Identify which cell holds the provided text, then report its (x, y) central coordinate. 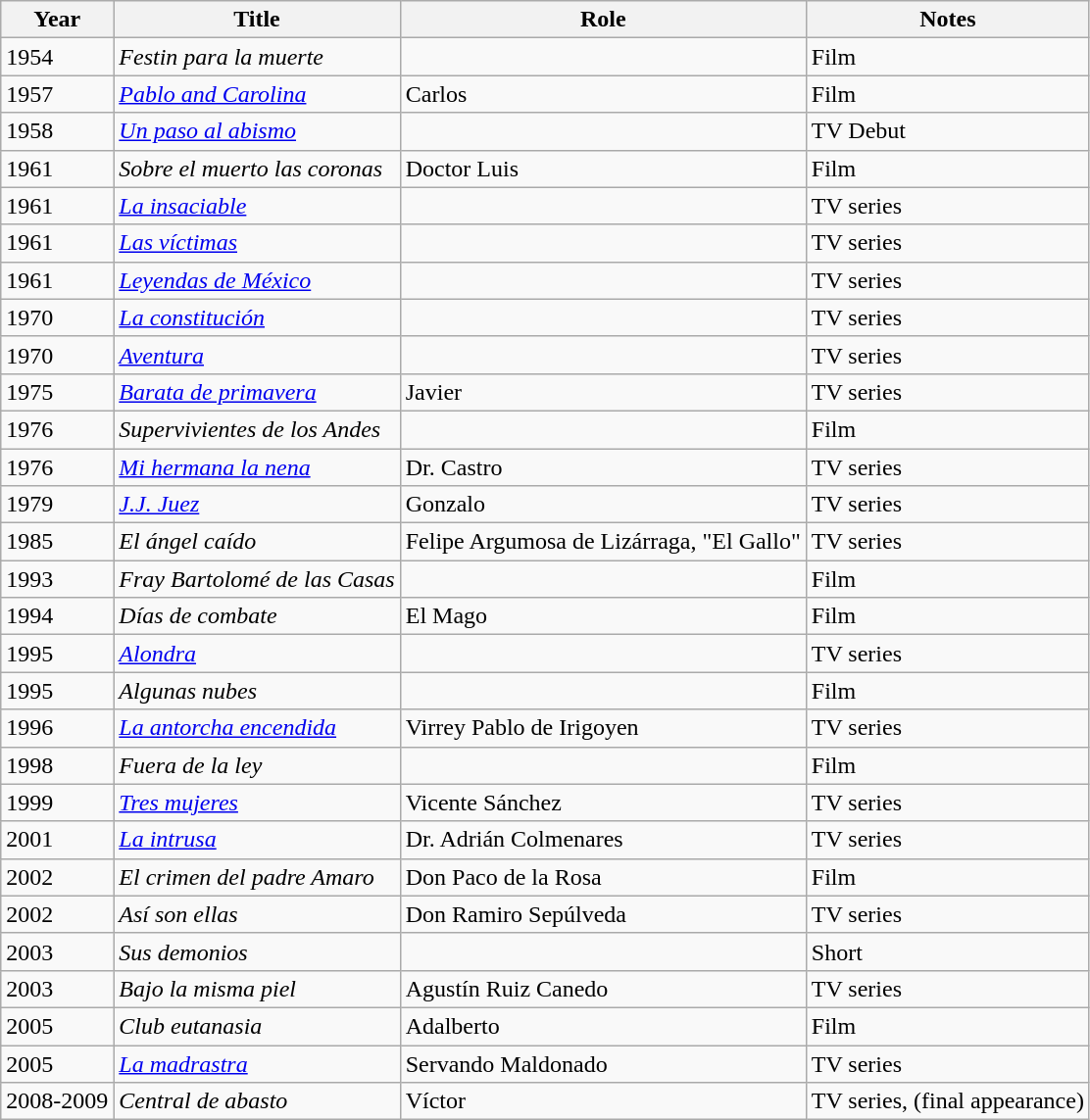
Supervivientes de los Andes (257, 429)
Aventura (257, 355)
La madrastra (257, 1063)
Fuera de la ley (257, 765)
1994 (57, 616)
2001 (57, 840)
Vicente Sánchez (603, 803)
Short (947, 951)
Algunas nubes (257, 691)
Javier (603, 392)
El Mago (603, 616)
Un paso al abismo (257, 131)
Felipe Argumosa de Lizárraga, "El Gallo" (603, 542)
Virrey Pablo de Irigoyen (603, 728)
Doctor Luis (603, 169)
Adalberto (603, 1026)
Dr. Adrián Colmenares (603, 840)
Sobre el muerto las coronas (257, 169)
Así son ellas (257, 914)
Club eutanasia (257, 1026)
Don Paco de la Rosa (603, 877)
Las víctimas (257, 243)
Notes (947, 20)
Barata de primavera (257, 392)
La constitución (257, 317)
1999 (57, 803)
La antorcha encendida (257, 728)
Leyendas de México (257, 280)
Días de combate (257, 616)
Servando Maldonado (603, 1063)
Tres mujeres (257, 803)
Víctor (603, 1101)
Festin para la muerte (257, 57)
Alondra (257, 654)
J.J. Juez (257, 505)
1957 (57, 94)
1958 (57, 131)
2008-2009 (57, 1101)
Title (257, 20)
TV series, (final appearance) (947, 1101)
Pablo and Carolina (257, 94)
1998 (57, 765)
1954 (57, 57)
La insaciable (257, 206)
Central de abasto (257, 1101)
La intrusa (257, 840)
Gonzalo (603, 505)
Year (57, 20)
Sus demonios (257, 951)
1985 (57, 542)
Role (603, 20)
Bajo la misma piel (257, 989)
Fray Bartolomé de las Casas (257, 579)
El ángel caído (257, 542)
TV Debut (947, 131)
1979 (57, 505)
Agustín Ruiz Canedo (603, 989)
1975 (57, 392)
Mi hermana la nena (257, 467)
Carlos (603, 94)
Dr. Castro (603, 467)
1993 (57, 579)
1996 (57, 728)
El crimen del padre Amaro (257, 877)
Don Ramiro Sepúlveda (603, 914)
